Pinpoint the cell where the given text exists, returning its [X, Y] midpoint coordinate. 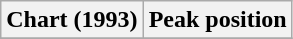
Chart (1993) [72, 20]
Peak position [218, 20]
